Locate the cell with the specified text and output its [X, Y] center coordinate. 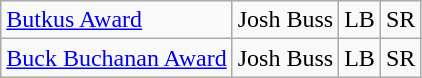
Butkus Award [116, 20]
Buck Buchanan Award [116, 58]
